Return the [x, y] coordinate for the center point of the cell that contains the specified text.  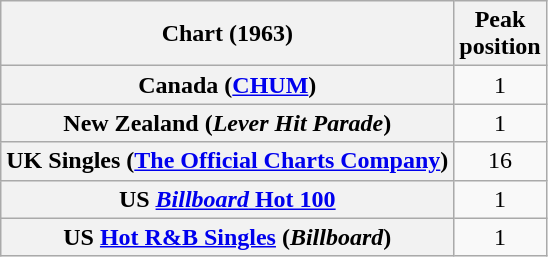
Chart (1963) [228, 34]
US Hot R&B Singles (Billboard) [228, 237]
New Zealand (Lever Hit Parade) [228, 123]
16 [500, 161]
Peakposition [500, 34]
US Billboard Hot 100 [228, 199]
Canada (CHUM) [228, 85]
UK Singles (The Official Charts Company) [228, 161]
